Determine the [x, y] coordinate at the center of the cell enclosing the given text.  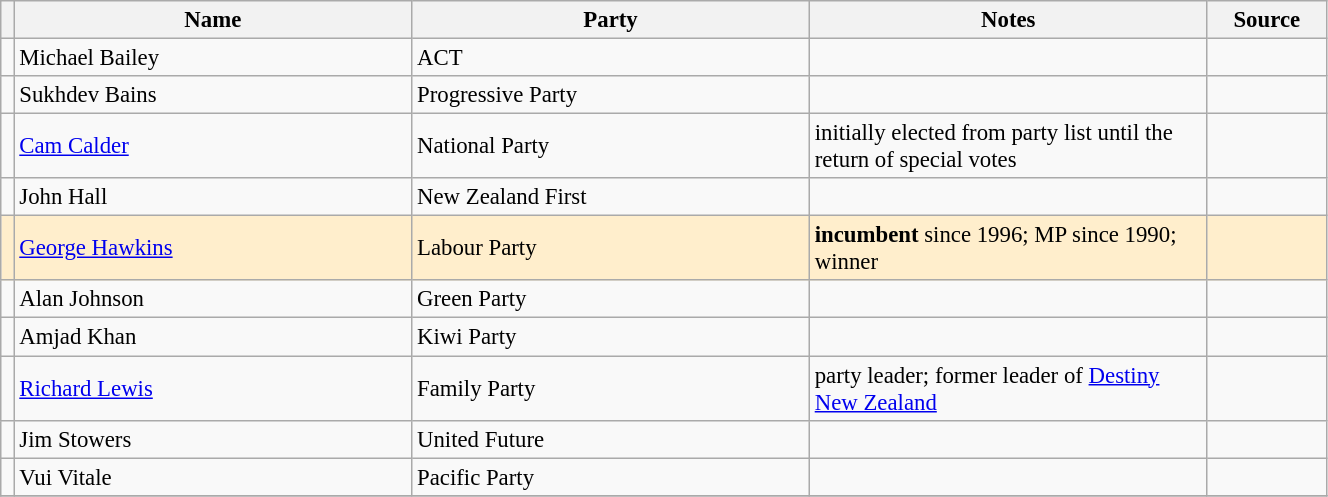
Vui Vitale [213, 477]
ACT [611, 58]
Labour Party [611, 248]
Progressive Party [611, 95]
party leader; former leader of Destiny New Zealand [1008, 388]
National Party [611, 146]
Alan Johnson [213, 299]
Name [213, 20]
George Hawkins [213, 248]
Cam Calder [213, 146]
Sukhdev Bains [213, 95]
Party [611, 20]
Richard Lewis [213, 388]
Kiwi Party [611, 337]
initially elected from party list until the return of special votes [1008, 146]
Jim Stowers [213, 439]
Source [1266, 20]
incumbent since 1996; MP since 1990; winner [1008, 248]
Green Party [611, 299]
Michael Bailey [213, 58]
Family Party [611, 388]
John Hall [213, 197]
Notes [1008, 20]
New Zealand First [611, 197]
United Future [611, 439]
Amjad Khan [213, 337]
Pacific Party [611, 477]
